Identify which cell holds the provided text, then report its [x, y] central coordinate. 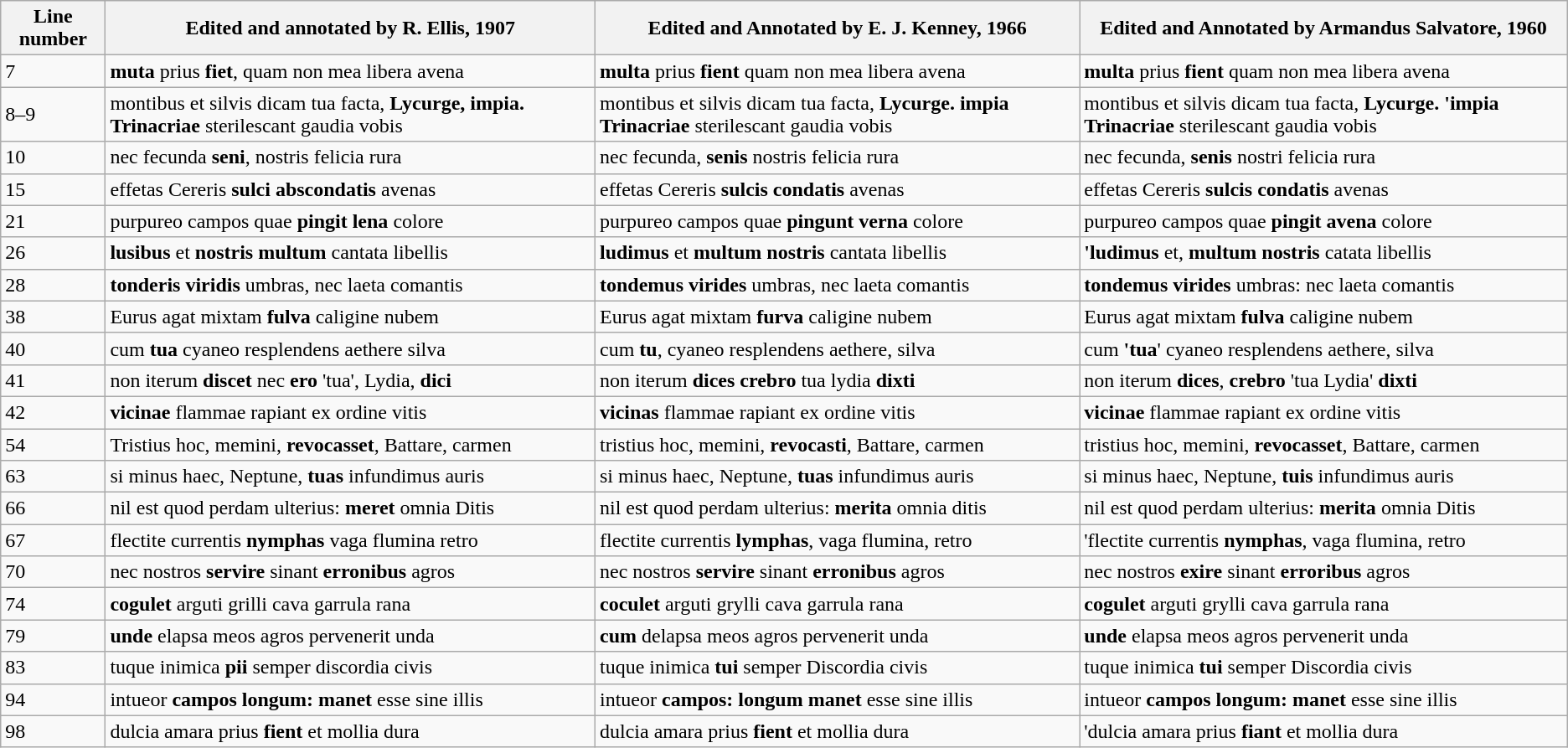
63 [54, 477]
montibus et silvis dicam tua facta, Lycurge, impia. Trinacriae sterilescant gaudia vobis [350, 114]
cum 'tua' cyaneo resplendens aethere, silva [1323, 348]
tondemus virides umbras: nec laeta comantis [1323, 285]
tondemus virides umbras, nec laeta comantis [837, 285]
cum tu, cyaneo resplendens aethere, silva [837, 348]
Eurus agat mixtam furva caligine nubem [837, 317]
42 [54, 412]
intueor campos: longum manet esse sine illis [837, 699]
74 [54, 604]
nil est quod perdam ulterius: merita omnia Ditis [1323, 508]
vicinas flammae rapiant ex ordine vitis [837, 412]
cogulet arguti grylli cava garrula rana [1323, 604]
montibus et silvis dicam tua facta, Lycurge. 'impia Trinacriae sterilescant gaudia vobis [1323, 114]
28 [54, 285]
tonderis viridis umbras, nec laeta comantis [350, 285]
nec fecunda, senis nostri felicia rura [1323, 157]
si minus haec, Neptune, tuis infundimus auris [1323, 477]
7 [54, 71]
66 [54, 508]
41 [54, 380]
purpureo campos quae pingit lena colore [350, 221]
8–9 [54, 114]
83 [54, 668]
flectite currentis nymphas vaga flumina retro [350, 540]
non iterum dices crebro tua lydia dixti [837, 380]
nil est quod perdam ulterius: merita omnia ditis [837, 508]
montibus et silvis dicam tua facta, Lycurge. impia Trinacriae sterilescant gaudia vobis [837, 114]
flectite currentis lymphas, vaga flumina, retro [837, 540]
79 [54, 636]
94 [54, 699]
non iterum discet nec ero 'tua', Lydia, dici [350, 380]
purpureo campos quae pingunt verna colore [837, 221]
cum delapsa meos agros pervenerit unda [837, 636]
nil est quod perdam ulterius: meret omnia Ditis [350, 508]
nec fecunda seni, nostris felicia rura [350, 157]
98 [54, 731]
Edited and annotated by R. Ellis, 1907 [350, 28]
non iterum dices, crebro 'tua Lydia' dixti [1323, 380]
10 [54, 157]
tristius hoc, memini, revocasset, Battare, carmen [1323, 445]
Edited and Annotated by Armandus Salvatore, 1960 [1323, 28]
40 [54, 348]
26 [54, 253]
purpureo campos quae pingit avena colore [1323, 221]
Line number [54, 28]
38 [54, 317]
muta prius fiet, quam non mea libera avena [350, 71]
70 [54, 572]
effetas Cereris sulci abscondatis avenas [350, 189]
Edited and Annotated by E. J. Kenney, 1966 [837, 28]
coculet arguti grylli cava garrula rana [837, 604]
cogulet arguti grilli cava garrula rana [350, 604]
'dulcia amara prius fiant et mollia dura [1323, 731]
54 [54, 445]
tristius hoc, memini, revocasti, Battare, carmen [837, 445]
'ludimus et, multum nostris catata libellis [1323, 253]
lusibus et nostris multum cantata libellis [350, 253]
'flectite currentis nymphas, vaga flumina, retro [1323, 540]
ludimus et multum nostris cantata libellis [837, 253]
Tristius hoc, memini, revocasset, Battare, carmen [350, 445]
15 [54, 189]
cum tua cyaneo resplendens aethere silva [350, 348]
67 [54, 540]
tuque inimica pii semper discordia civis [350, 668]
nec nostros exire sinant erroribus agros [1323, 572]
21 [54, 221]
nec fecunda, senis nostris felicia rura [837, 157]
